Return the [x, y] coordinate for the center point of the cell that contains the specified text.  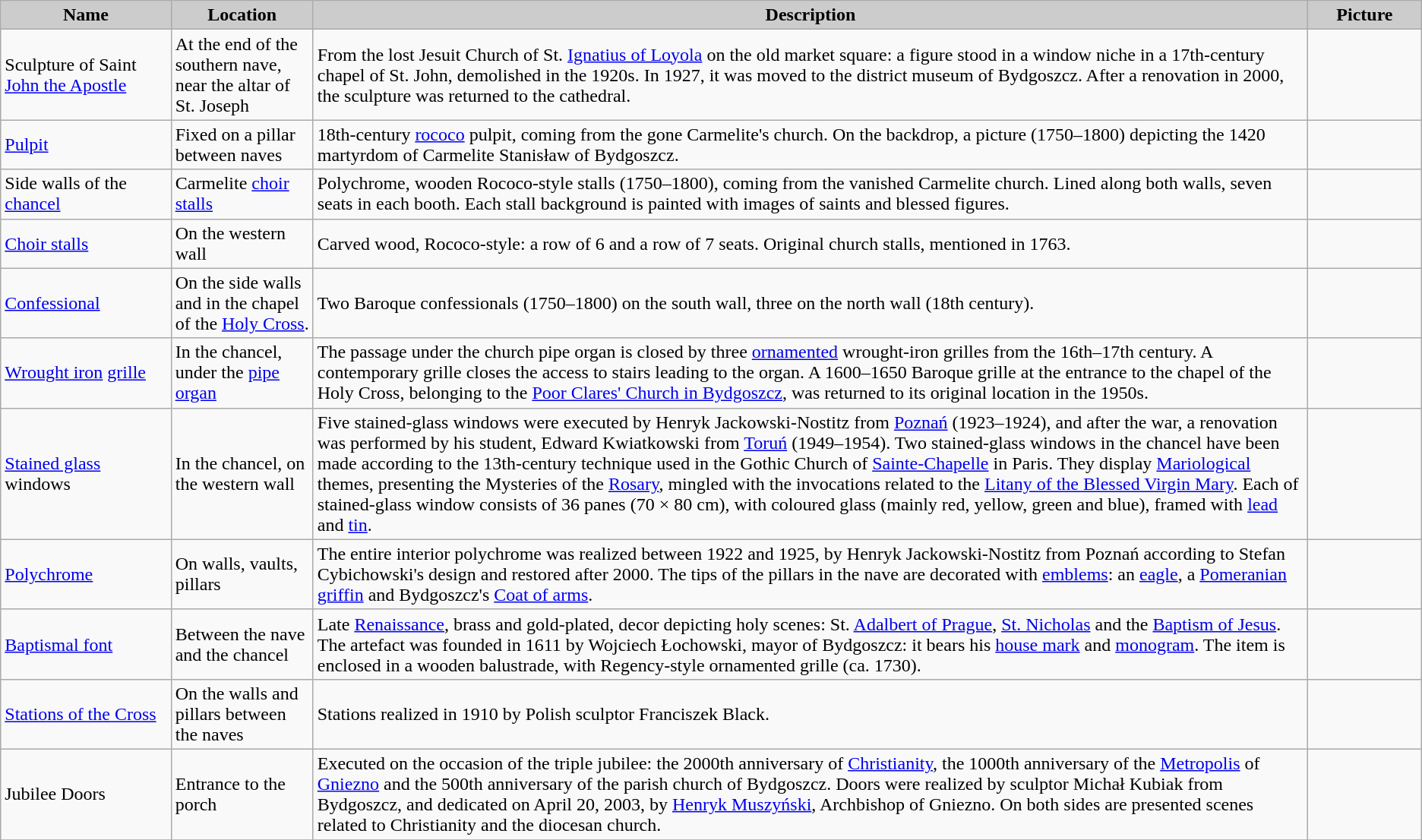
Between the nave and the chancel [242, 644]
Name [86, 15]
Confessional [86, 303]
Description [810, 15]
Entrance to the porch [242, 794]
Picture [1365, 15]
Sculpture of Saint John the Apostle [86, 74]
Side walls of the chancel [86, 194]
Location [242, 15]
Stations of the Cross [86, 714]
Two Baroque confessionals (1750–1800) on the south wall, three on the north wall (18th century). [810, 303]
Stations realized in 1910 by Polish sculptor Franciszek Black. [810, 714]
Baptismal font [86, 644]
Carved wood, Rococo-style: a row of 6 and a row of 7 seats. Original church stalls, mentioned in 1763. [810, 243]
Jubilee Doors [86, 794]
On the side walls and in the chapel of the Holy Cross. [242, 303]
Wrought iron grille [86, 373]
Stained glass windows [86, 474]
On the walls and pillars between the naves [242, 714]
On the western wall [242, 243]
In the chancel, on the western wall [242, 474]
In the chancel, under the pipe organ [242, 373]
Carmelite choir stalls [242, 194]
On walls, vaults, pillars [242, 574]
Fixed on a pillar between naves [242, 144]
At the end of the southern nave, near the altar of St. Joseph [242, 74]
Polychrome [86, 574]
Pulpit [86, 144]
Choir stalls [86, 243]
